Determine the (x, y) coordinate at the center of the cell enclosing the given text.  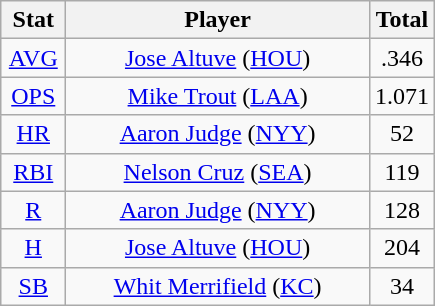
34 (402, 286)
Stat (34, 20)
.346 (402, 58)
Total (402, 20)
SB (34, 286)
AVG (34, 58)
Whit Merrifield (KC) (218, 286)
Player (218, 20)
RBI (34, 172)
204 (402, 248)
1.071 (402, 96)
R (34, 210)
Mike Trout (LAA) (218, 96)
128 (402, 210)
H (34, 248)
OPS (34, 96)
HR (34, 134)
52 (402, 134)
119 (402, 172)
Nelson Cruz (SEA) (218, 172)
